Pinpoint the cell where the given text exists, returning its [X, Y] midpoint coordinate. 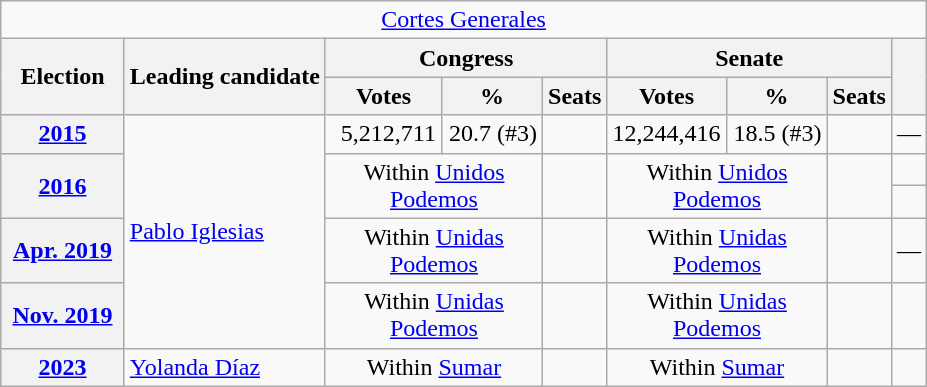
2015 [63, 134]
20.7 (#3) [492, 134]
Leading candidate [224, 77]
Apr. 2019 [63, 250]
Congress [466, 58]
12,244,416 [666, 134]
Election [63, 77]
2023 [63, 367]
Nov. 2019 [63, 316]
5,212,711 [383, 134]
Senate [750, 58]
18.5 (#3) [776, 134]
2016 [63, 186]
Pablo Iglesias [224, 232]
Yolanda Díaz [224, 367]
Cortes Generales [464, 20]
